Determine the [x, y] coordinate at the center of the cell enclosing the given text.  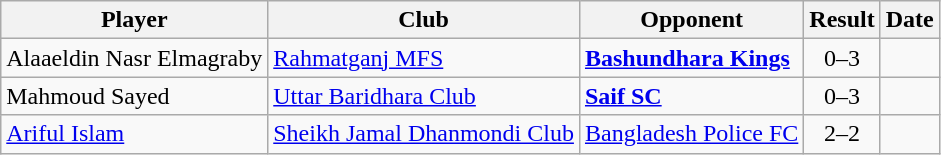
Uttar Baridhara Club [424, 96]
Alaaeldin Nasr Elmagraby [134, 58]
Rahmatganj MFS [424, 58]
Bangladesh Police FC [691, 134]
Mahmoud Sayed [134, 96]
Club [424, 20]
Opponent [691, 20]
Player [134, 20]
Bashundhara Kings [691, 58]
Saif SC [691, 96]
2–2 [842, 134]
Result [842, 20]
Ariful Islam [134, 134]
Date [910, 20]
Sheikh Jamal Dhanmondi Club [424, 134]
